Output the (X, Y) coordinate of the center of the cell containing the given text.  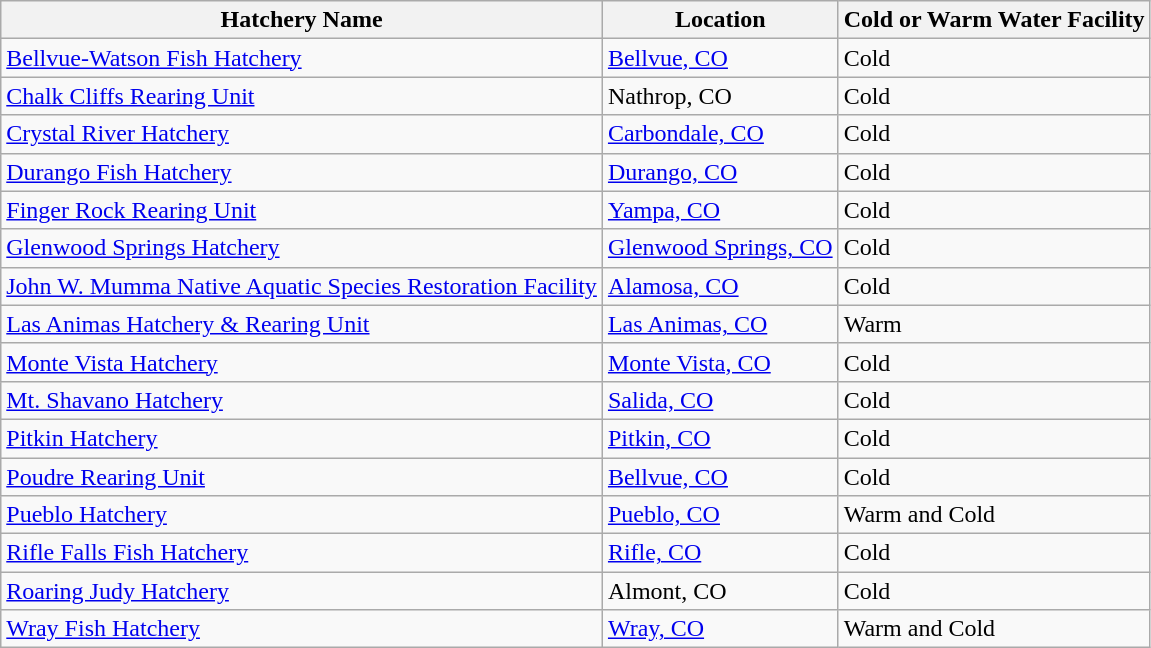
Wray Fish Hatchery (302, 629)
Monte Vista Hatchery (302, 362)
Glenwood Springs, CO (720, 248)
Warm (994, 324)
Salida, CO (720, 400)
Alamosa, CO (720, 286)
Nathrop, CO (720, 96)
Chalk Cliffs Rearing Unit (302, 96)
Rifle, CO (720, 553)
Location (720, 20)
Pueblo Hatchery (302, 515)
Las Animas Hatchery & Rearing Unit (302, 324)
Cold or Warm Water Facility (994, 20)
Finger Rock Rearing Unit (302, 210)
Crystal River Hatchery (302, 134)
Durango Fish Hatchery (302, 172)
Poudre Rearing Unit (302, 477)
Durango, CO (720, 172)
Almont, CO (720, 591)
Pitkin Hatchery (302, 438)
Hatchery Name (302, 20)
Glenwood Springs Hatchery (302, 248)
Carbondale, CO (720, 134)
Pueblo, CO (720, 515)
Mt. Shavano Hatchery (302, 400)
Las Animas, CO (720, 324)
Monte Vista, CO (720, 362)
Pitkin, CO (720, 438)
Yampa, CO (720, 210)
Rifle Falls Fish Hatchery (302, 553)
Roaring Judy Hatchery (302, 591)
John W. Mumma Native Aquatic Species Restoration Facility (302, 286)
Bellvue-Watson Fish Hatchery (302, 58)
Wray, CO (720, 629)
